Locate the cell with the specified text and output its [x, y] center coordinate. 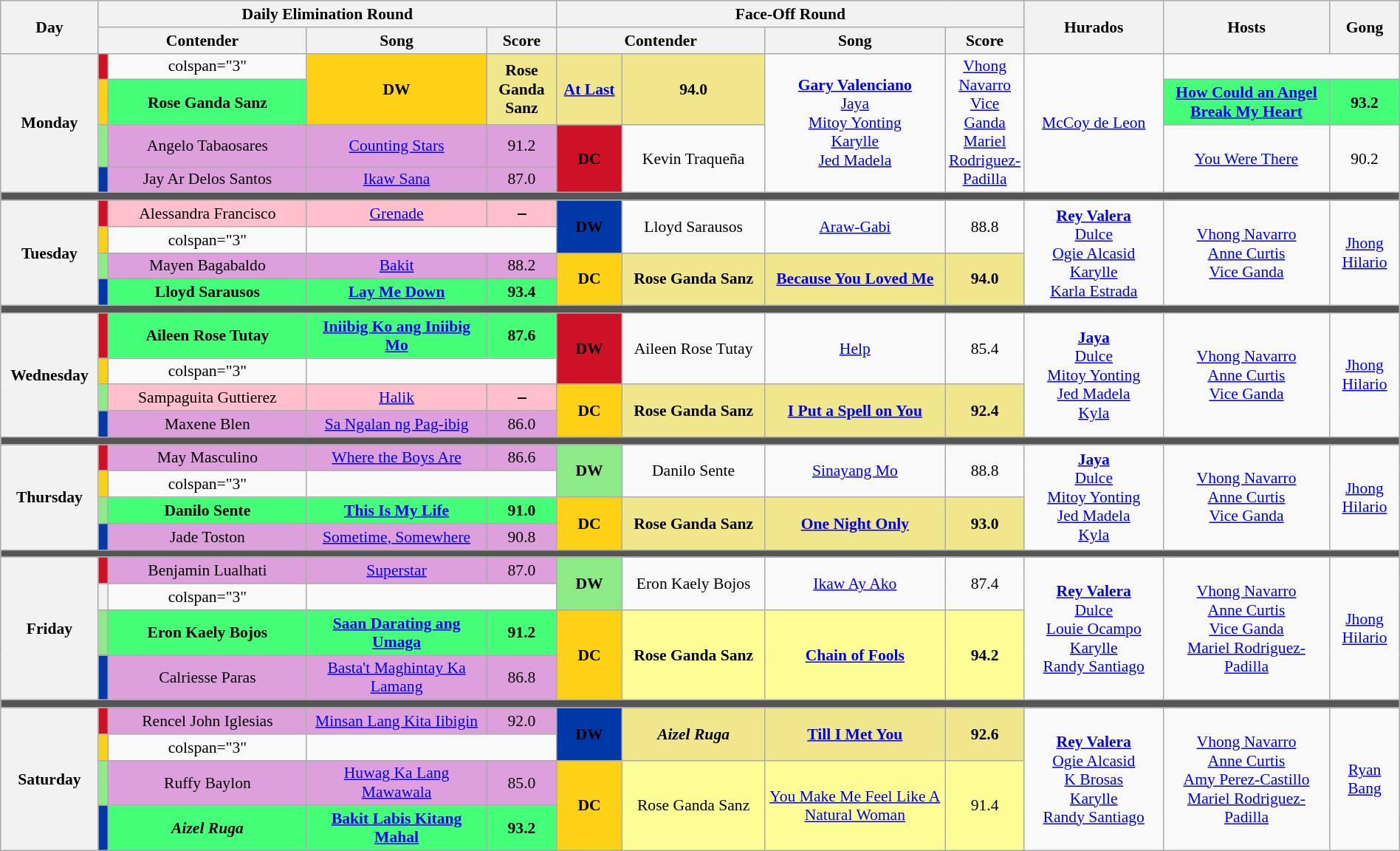
92.0 [521, 721]
93.4 [521, 293]
Day [49, 27]
Friday [49, 629]
Wednesday [49, 375]
Hosts [1246, 27]
Sometime, Somewhere [397, 537]
Jay Ar Delos Santos [207, 180]
Basta't Maghintay Ka Lamang [397, 678]
Saan Darating ang Umaga [397, 632]
86.8 [521, 678]
87.6 [521, 335]
You Were There [1246, 159]
93.0 [985, 523]
Kevin Traqueña [694, 159]
Alessandra Francisco [207, 213]
85.4 [985, 349]
At Last [589, 89]
Sa Ngalan ng Pag-ibig [397, 424]
Halik [397, 398]
One Night Only [855, 523]
Benjamin Lualhati [207, 571]
Ikaw Ay Ako [855, 584]
Face-Off Round [791, 14]
Mayen Bagabaldo [207, 266]
Iniibig Ko ang Iniibig Mo [397, 335]
Rey ValeraDulceLouie OcampoKarylleRandy Santiago [1094, 629]
Vhong NavarroAnne CurtisAmy Perez-CastilloMariel Rodriguez-Padilla [1246, 779]
Ruffy Baylon [207, 783]
90.8 [521, 537]
Minsan Lang Kita Iibigin [397, 721]
Because You Loved Me [855, 279]
Lay Me Down [397, 293]
This Is My Life [397, 510]
Huwag Ka Lang Mawawala [397, 783]
May Masculino [207, 458]
86.6 [521, 458]
Gary ValencianoJayaMitoy YontingKarylleJed Madela [855, 123]
I Put a Spell on You [855, 411]
92.6 [985, 734]
Rencel John Iglesias [207, 721]
Angelo Tabaosares [207, 146]
Thursday [49, 497]
Vhong NavarroAnne CurtisVice GandaMariel Rodriguez-Padilla [1246, 629]
Bakit Labis Kitang Mahal [397, 829]
91.0 [521, 510]
92.4 [985, 411]
Vhong NavarroVice GandaMariel Rodriguez-Padilla [985, 123]
Help [855, 349]
Jade Toston [207, 537]
Rey ValeraDulceOgie AlcasidKarylleKarla Estrada [1094, 253]
Bakit [397, 266]
Counting Stars [397, 146]
Grenade [397, 213]
You Make Me Feel Like A Natural Woman [855, 805]
Till I Met You [855, 734]
Daily Elimination Round [328, 14]
86.0 [521, 424]
How Could an Angel Break My Heart [1246, 102]
Rey ValeraOgie AlcasidK BrosasKarylleRandy Santiago [1094, 779]
91.4 [985, 805]
Hurados [1094, 27]
Where the Boys Are [397, 458]
94.2 [985, 655]
Gong [1365, 27]
Calriesse Paras [207, 678]
McCoy de Leon [1094, 123]
Ryan Bang [1365, 779]
Superstar [397, 571]
Chain of Fools [855, 655]
Maxene Blen [207, 424]
87.4 [985, 584]
Sinayang Mo [855, 471]
Monday [49, 123]
90.2 [1365, 159]
Tuesday [49, 253]
Sampaguita Guttierez [207, 398]
Araw-Gabi [855, 226]
Saturday [49, 779]
Ikaw Sana [397, 180]
88.2 [521, 266]
85.0 [521, 783]
